Identify which cell holds the provided text, then report its [x, y] central coordinate. 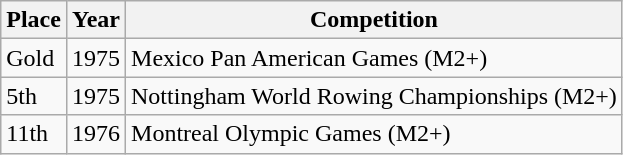
Nottingham World Rowing Championships (M2+) [374, 96]
11th [34, 134]
Year [96, 20]
Gold [34, 58]
Montreal Olympic Games (M2+) [374, 134]
5th [34, 96]
Competition [374, 20]
Place [34, 20]
1976 [96, 134]
Mexico Pan American Games (M2+) [374, 58]
